Provide the (X, Y) coordinate of the cell's center where the given text is located.  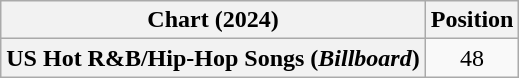
Chart (2024) (213, 20)
48 (472, 58)
Position (472, 20)
US Hot R&B/Hip-Hop Songs (Billboard) (213, 58)
